Provide the (x, y) coordinate of the cell's center where the given text is located.  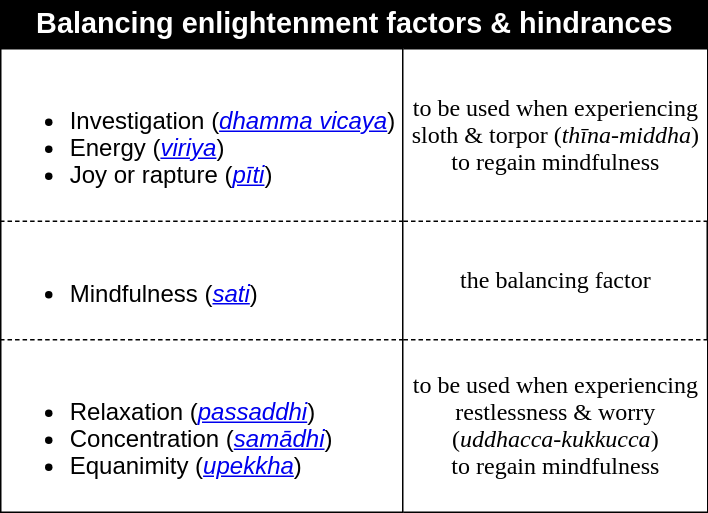
to be used when experiencingrestlessness & worry(uddhacca-kukkucca)to regain mindfulness (556, 426)
Investigation (dhamma vicaya)Energy (viriya)Joy or rapture (pīti) (202, 135)
Balancing enlightenment factors & hindrances (354, 24)
to be used when experiencingsloth & torpor (thīna-middha)to regain mindfulness (556, 135)
the balancing factor (556, 280)
Mindfulness (sati) (202, 280)
Relaxation (passaddhi)Concentration (samādhi)Equanimity (upekkha) (202, 426)
